Identify which cell holds the provided text, then report its (x, y) central coordinate. 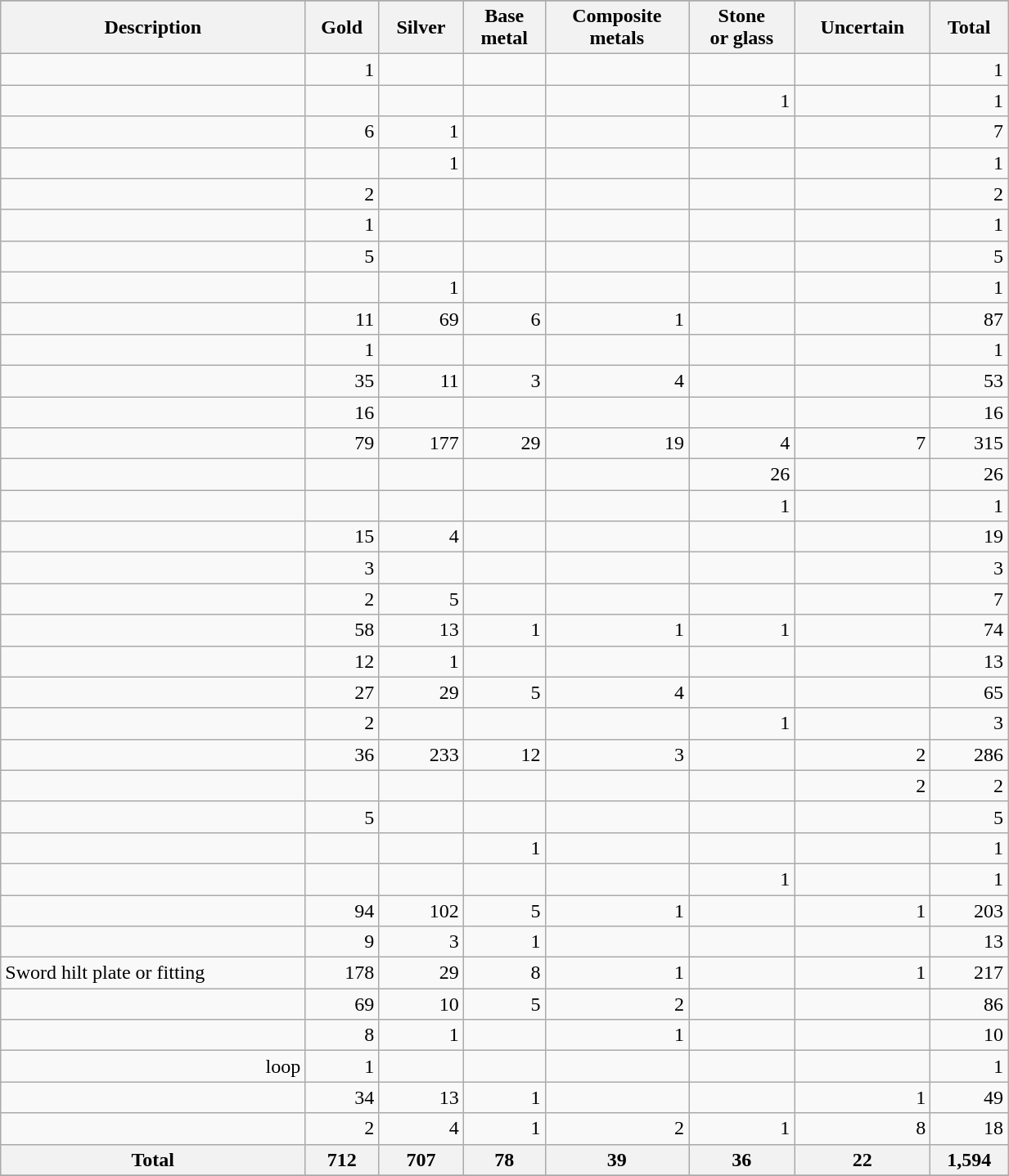
1,594 (969, 1160)
65 (969, 692)
Stone or glass (741, 28)
18 (969, 1129)
315 (969, 444)
94 (342, 911)
87 (969, 318)
74 (969, 630)
Gold (342, 28)
178 (342, 973)
35 (342, 381)
102 (421, 911)
78 (504, 1160)
712 (342, 1160)
27 (342, 692)
49 (969, 1097)
loop (153, 1066)
707 (421, 1160)
Silver (421, 28)
39 (617, 1160)
Composite metals (617, 28)
286 (969, 755)
86 (969, 1004)
Uncertain (863, 28)
79 (342, 444)
15 (342, 537)
233 (421, 755)
Base metal (504, 28)
Sword hilt plate or fitting (153, 973)
203 (969, 911)
217 (969, 973)
Description (153, 28)
58 (342, 630)
22 (863, 1160)
53 (969, 381)
34 (342, 1097)
177 (421, 444)
9 (342, 942)
